Scan for the cell matching the given text and deliver its [X, Y] coordinate at center. 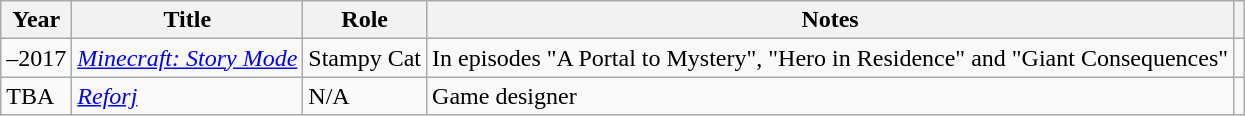
Stampy Cat [365, 58]
Game designer [830, 96]
Year [36, 20]
TBA [36, 96]
N/A [365, 96]
Reforj [188, 96]
Minecraft: Story Mode [188, 58]
Title [188, 20]
Notes [830, 20]
–2017 [36, 58]
In episodes "A Portal to Mystery", "Hero in Residence" and "Giant Consequences" [830, 58]
Role [365, 20]
